Determine the (x, y) coordinate at the center of the cell enclosing the given text.  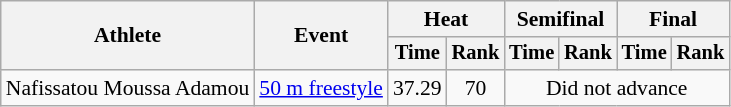
Final (673, 19)
Did not advance (616, 88)
37.29 (418, 88)
Semifinal (560, 19)
50 m freestyle (321, 88)
Event (321, 36)
Heat (446, 19)
Nafissatou Moussa Adamou (128, 88)
Athlete (128, 36)
70 (476, 88)
